Search for the cell housing the specified text and yield its (X, Y) center coordinate. 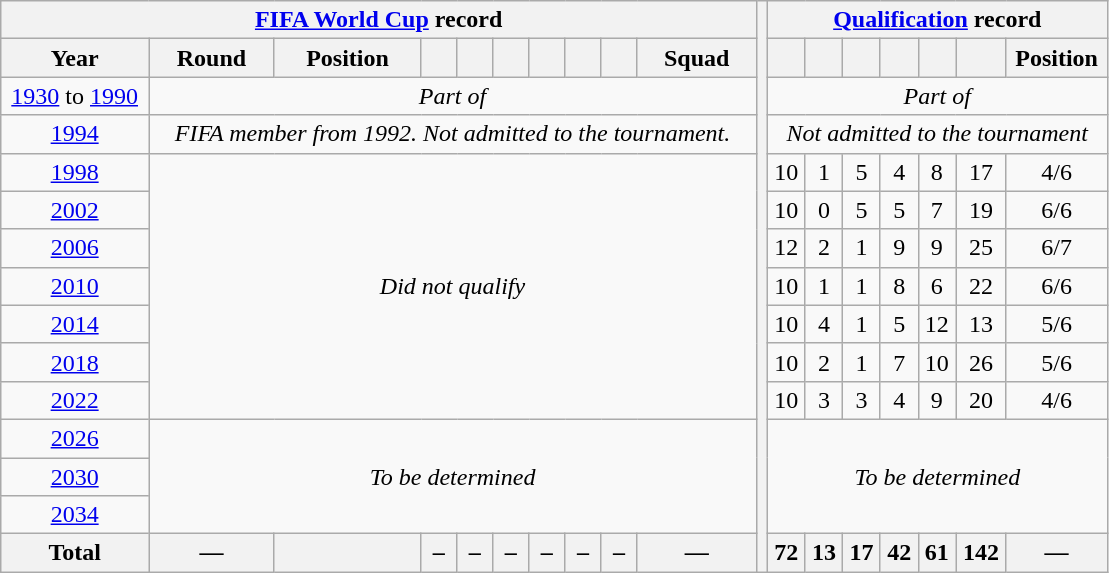
22 (982, 286)
19 (982, 210)
61 (937, 553)
26 (982, 362)
FIFA member from 1992. Not admitted to the tournament. (453, 134)
2002 (75, 210)
Total (75, 553)
6 (937, 286)
72 (787, 553)
2022 (75, 400)
Round (212, 58)
Year (75, 58)
2010 (75, 286)
Qualification record (938, 20)
2018 (75, 362)
2014 (75, 324)
2026 (75, 438)
25 (982, 248)
Did not qualify (453, 286)
1998 (75, 172)
1994 (75, 134)
20 (982, 400)
42 (899, 553)
2030 (75, 477)
Squad (697, 58)
6/7 (1056, 248)
1930 to 1990 (75, 96)
142 (982, 553)
2006 (75, 248)
2034 (75, 515)
FIFA World Cup record (379, 20)
Not admitted to the tournament (938, 134)
0 (824, 210)
